For the text-containing cell, return its midpoint in [X, Y] coordinate format. 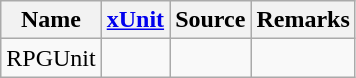
Remarks [303, 20]
xUnit [135, 20]
Source [210, 20]
RPGUnit [51, 58]
Name [51, 20]
